Pinpoint the cell where the given text exists, returning its (X, Y) midpoint coordinate. 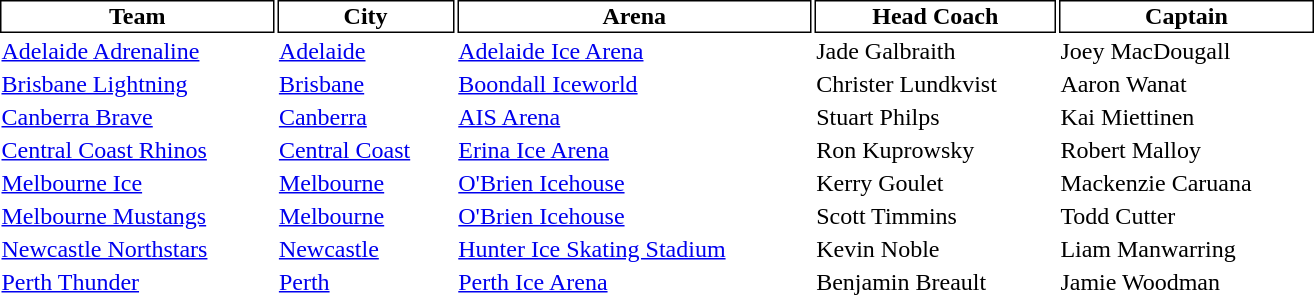
Todd Cutter (1186, 216)
Robert Malloy (1186, 150)
Arena (634, 16)
Mackenzie Caruana (1186, 183)
Team (137, 16)
AIS Arena (634, 117)
Christer Lundkvist (936, 84)
Kai Miettinen (1186, 117)
Central Coast (365, 150)
Brisbane (365, 84)
City (365, 16)
Newcastle Northstars (137, 249)
Melbourne Mustangs (137, 216)
Joey MacDougall (1186, 51)
Central Coast Rhinos (137, 150)
Canberra (365, 117)
Ron Kuprowsky (936, 150)
Stuart Philps (936, 117)
Aaron Wanat (1186, 84)
Brisbane Lightning (137, 84)
Adelaide Adrenaline (137, 51)
Liam Manwarring (1186, 249)
Canberra Brave (137, 117)
Jade Galbraith (936, 51)
Head Coach (936, 16)
Melbourne Ice (137, 183)
Newcastle (365, 249)
Erina Ice Arena (634, 150)
Adelaide (365, 51)
Boondall Iceworld (634, 84)
Adelaide Ice Arena (634, 51)
Hunter Ice Skating Stadium (634, 249)
Scott Timmins (936, 216)
Kerry Goulet (936, 183)
Captain (1186, 16)
Kevin Noble (936, 249)
